Extract the [x, y] coordinate from the center of the cell holding the provided text.  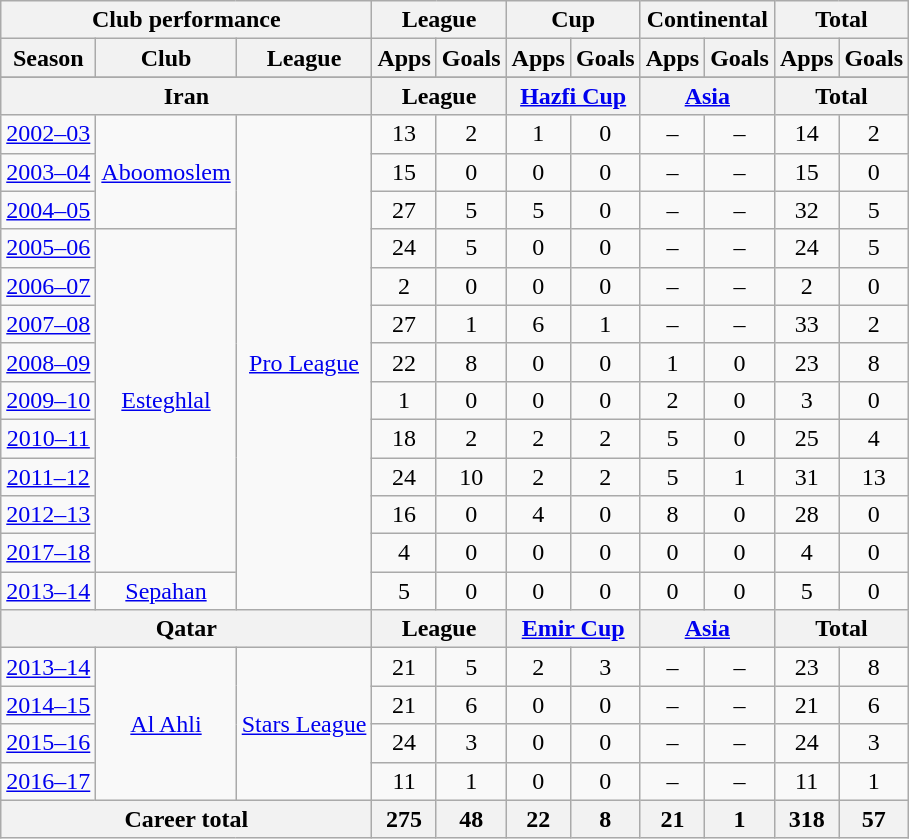
16 [404, 515]
33 [806, 324]
2003–04 [48, 172]
31 [806, 477]
Sepahan [166, 591]
2004–05 [48, 210]
2017–18 [48, 553]
Club [166, 58]
318 [806, 819]
Al Ahli [166, 724]
57 [874, 819]
Club performance [186, 20]
Emir Cup [573, 629]
Qatar [186, 629]
48 [471, 819]
18 [404, 438]
2011–12 [48, 477]
Iran [186, 96]
2006–07 [48, 286]
Stars League [304, 724]
Hazfi Cup [573, 96]
2008–09 [48, 362]
2012–13 [48, 515]
Pro League [304, 362]
Career total [186, 819]
10 [471, 477]
Cup [573, 20]
275 [404, 819]
2016–17 [48, 781]
2002–03 [48, 134]
2009–10 [48, 400]
28 [806, 515]
Esteghlal [166, 400]
Aboomoslem [166, 172]
25 [806, 438]
2015–16 [48, 743]
2010–11 [48, 438]
32 [806, 210]
2007–08 [48, 324]
14 [806, 134]
2005–06 [48, 248]
2014–15 [48, 705]
Season [48, 58]
Continental [707, 20]
